For the text-containing cell, return its midpoint in (x, y) coordinate format. 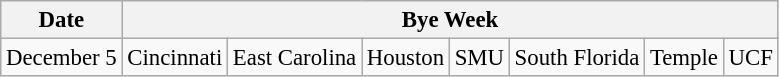
Houston (406, 58)
UCF (750, 58)
Temple (684, 58)
Cincinnati (175, 58)
South Florida (576, 58)
Bye Week (450, 20)
Date (62, 20)
SMU (479, 58)
East Carolina (295, 58)
December 5 (62, 58)
